Provide the (X, Y) coordinate of the cell's center where the given text is located.  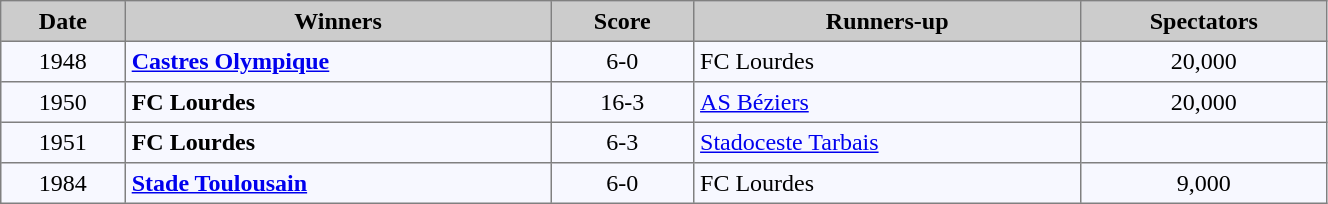
Spectators (1204, 21)
Winners (338, 21)
Date (63, 21)
Stadoceste Tarbais (887, 142)
9,000 (1204, 183)
1951 (63, 142)
AS Béziers (887, 102)
6-3 (622, 142)
1984 (63, 183)
Runners-up (887, 21)
Score (622, 21)
1950 (63, 102)
16-3 (622, 102)
Stade Toulousain (338, 183)
1948 (63, 61)
Castres Olympique (338, 61)
